Find where the given text appears and provide that cell's center as (X, Y) coordinate. 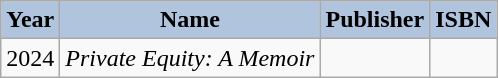
2024 (30, 58)
Year (30, 20)
Private Equity: A Memoir (190, 58)
ISBN (464, 20)
Publisher (375, 20)
Name (190, 20)
